Extract the (x, y) coordinate from the center of the cell holding the provided text.  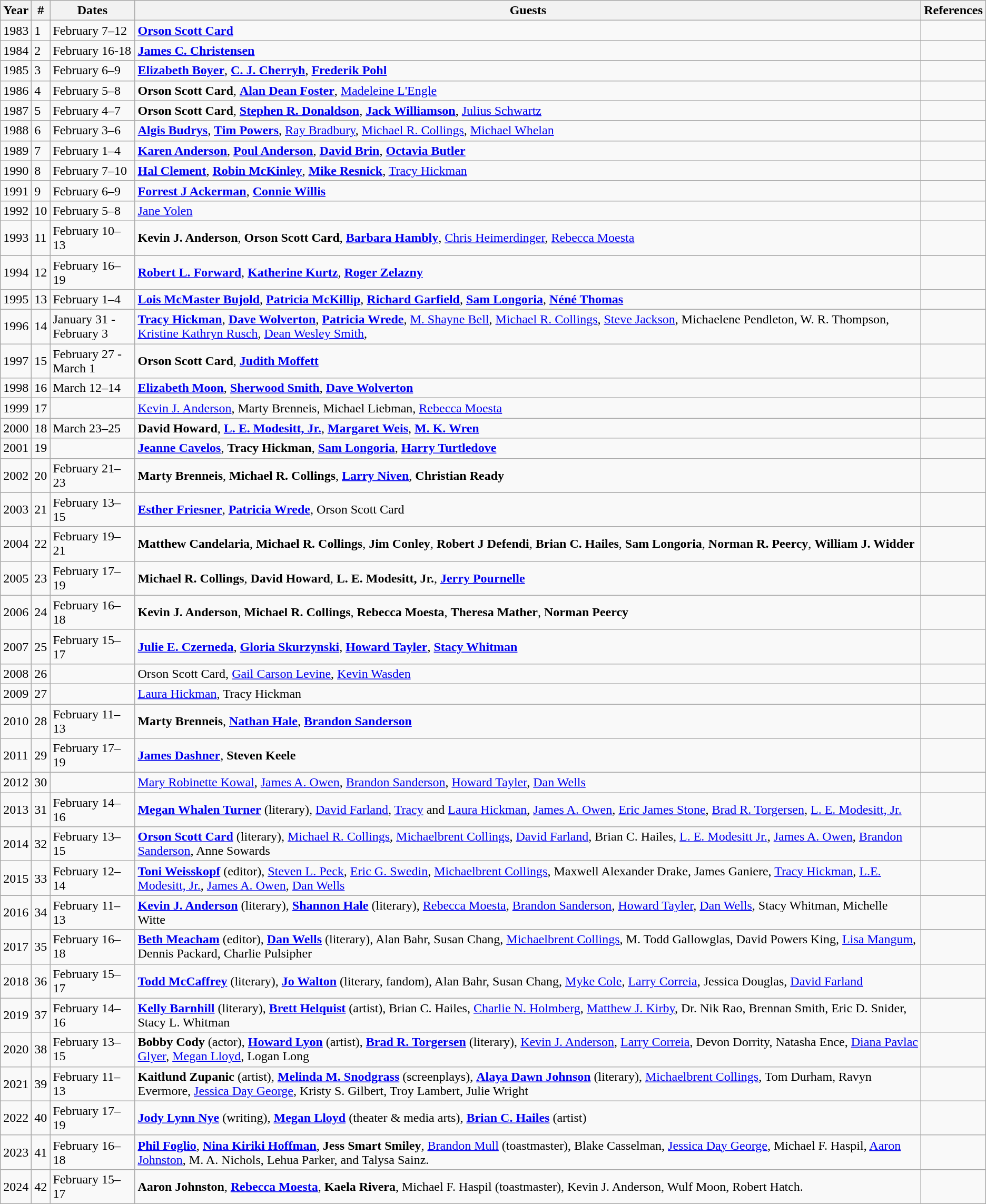
32 (41, 844)
33 (41, 879)
Elizabeth Boyer, C. J. Cherryh, Frederik Pohl (528, 71)
February 16–19 (93, 272)
Orson Scott Card, Alan Dean Foster, Madeleine L'Engle (528, 91)
Lois McMaster Bujold, Patricia McKillip, Richard Garfield, Sam Longoria, Néné Thomas (528, 300)
Orson Scott Card, Gail Carson Levine, Kevin Wasden (528, 674)
1985 (16, 71)
Marty Brenneis, Michael R. Collings, Larry Niven, Christian Ready (528, 475)
Forrest J Ackerman, Connie Willis (528, 191)
2021 (16, 1084)
2007 (16, 647)
March 12–14 (93, 388)
9 (41, 191)
15 (41, 361)
13 (41, 300)
2002 (16, 475)
Todd McCaffrey (literary), Jo Walton (literary, fandom), Alan Bahr, Susan Chang, Myke Cole, Larry Correia, Jessica Douglas, David Farland (528, 981)
10 (41, 211)
7 (41, 151)
34 (41, 912)
February 21–23 (93, 475)
Jody Lynn Nye (writing), Megan Lloyd (theater & media arts), Brian C. Hailes (artist) (528, 1118)
Robert L. Forward, Katherine Kurtz, Roger Zelazny (528, 272)
2004 (16, 544)
Kevin J. Anderson (literary), Shannon Hale (literary), Rebecca Moesta, Brandon Sanderson, Howard Tayler, Dan Wells, Stacy Whitman, Michelle Witte (528, 912)
February 3–6 (93, 131)
February 7–10 (93, 171)
February 19–21 (93, 544)
David Howard, L. E. Modesitt, Jr., Margaret Weis, M. K. Wren (528, 428)
1986 (16, 91)
Michael R. Collings, David Howard, L. E. Modesitt, Jr., Jerry Pournelle (528, 578)
5 (41, 111)
2010 (16, 721)
2015 (16, 879)
Elizabeth Moon, Sherwood Smith, Dave Wolverton (528, 388)
February 10–13 (93, 238)
25 (41, 647)
2017 (16, 947)
1996 (16, 327)
Orson Scott Card (528, 31)
24 (41, 612)
2013 (16, 810)
February 4–7 (93, 111)
17 (41, 408)
1987 (16, 111)
1999 (16, 408)
James C. Christensen (528, 51)
20 (41, 475)
1989 (16, 151)
References (953, 11)
18 (41, 428)
38 (41, 1049)
19 (41, 448)
2018 (16, 981)
2011 (16, 755)
Algis Budrys, Tim Powers, Ray Bradbury, Michael R. Collings, Michael Whelan (528, 131)
35 (41, 947)
28 (41, 721)
2008 (16, 674)
Guests (528, 11)
26 (41, 674)
1997 (16, 361)
Laura Hickman, Tracy Hickman (528, 694)
Mary Robinette Kowal, James A. Owen, Brandon Sanderson, Howard Tayler, Dan Wells (528, 783)
1983 (16, 31)
James Dashner, Steven Keele (528, 755)
2 (41, 51)
February 12–14 (93, 879)
2006 (16, 612)
1992 (16, 211)
Julie E. Czerneda, Gloria Skurzynski, Howard Tayler, Stacy Whitman (528, 647)
February 16-18 (93, 51)
2022 (16, 1118)
6 (41, 131)
Jane Yolen (528, 211)
1990 (16, 171)
2024 (16, 1186)
2012 (16, 783)
Aaron Johnston, Rebecca Moesta, Kaela Rivera, Michael F. Haspil (toastmaster), Kevin J. Anderson, Wulf Moon, Robert Hatch. (528, 1186)
21 (41, 510)
February 27 -March 1 (93, 361)
1984 (16, 51)
36 (41, 981)
2001 (16, 448)
Kevin J. Anderson, Orson Scott Card, Barbara Hambly, Chris Heimerdinger, Rebecca Moesta (528, 238)
Jeanne Cavelos, Tracy Hickman, Sam Longoria, Harry Turtledove (528, 448)
42 (41, 1186)
31 (41, 810)
2003 (16, 510)
27 (41, 694)
2023 (16, 1152)
January 31 -February 3 (93, 327)
Karen Anderson, Poul Anderson, David Brin, Octavia Butler (528, 151)
Orson Scott Card, Judith Moffett (528, 361)
3 (41, 71)
14 (41, 327)
Esther Friesner, Patricia Wrede, Orson Scott Card (528, 510)
2019 (16, 1015)
1994 (16, 272)
37 (41, 1015)
Hal Clement, Robin McKinley, Mike Resnick, Tracy Hickman (528, 171)
2009 (16, 694)
Year (16, 11)
March 23–25 (93, 428)
30 (41, 783)
1998 (16, 388)
1 (41, 31)
40 (41, 1118)
11 (41, 238)
22 (41, 544)
12 (41, 272)
Dates (93, 11)
29 (41, 755)
41 (41, 1152)
1993 (16, 238)
16 (41, 388)
2014 (16, 844)
23 (41, 578)
2000 (16, 428)
8 (41, 171)
39 (41, 1084)
Megan Whalen Turner (literary), David Farland, Tracy and Laura Hickman, James A. Owen, Eric James Stone, Brad R. Torgersen, L. E. Modesitt, Jr. (528, 810)
Kevin J. Anderson, Michael R. Collings, Rebecca Moesta, Theresa Mather, Norman Peercy (528, 612)
1988 (16, 131)
1995 (16, 300)
2005 (16, 578)
Matthew Candelaria, Michael R. Collings, Jim Conley, Robert J Defendi, Brian C. Hailes, Sam Longoria, Norman R. Peercy, William J. Widder (528, 544)
2020 (16, 1049)
1991 (16, 191)
Orson Scott Card, Stephen R. Donaldson, Jack Williamson, Julius Schwartz (528, 111)
Kevin J. Anderson, Marty Brenneis, Michael Liebman, Rebecca Moesta (528, 408)
4 (41, 91)
Marty Brenneis, Nathan Hale, Brandon Sanderson (528, 721)
2016 (16, 912)
# (41, 11)
February 7–12 (93, 31)
